From the cell containing the given text, extract its center point as (x, y) coordinate. 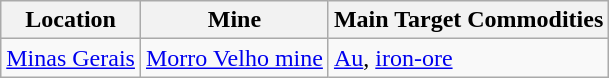
Location (71, 20)
Au, iron-ore (468, 58)
Mine (234, 20)
Morro Velho mine (234, 58)
Minas Gerais (71, 58)
Main Target Commodities (468, 20)
